Scan for the cell matching the given text and deliver its (X, Y) coordinate at center. 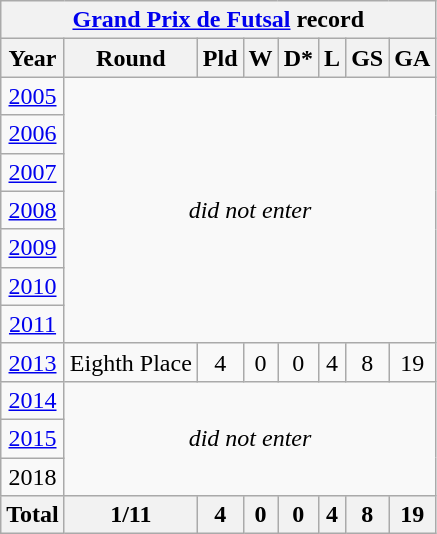
2013 (33, 362)
2015 (33, 438)
2011 (33, 324)
2008 (33, 210)
Pld (220, 58)
2007 (33, 172)
2005 (33, 96)
2009 (33, 248)
GA (412, 58)
Total (33, 515)
D* (298, 58)
Round (130, 58)
2014 (33, 400)
L (332, 58)
Year (33, 58)
W (260, 58)
1/11 (130, 515)
2018 (33, 477)
2010 (33, 286)
Eighth Place (130, 362)
GS (368, 58)
Grand Prix de Futsal record (218, 20)
2006 (33, 134)
